Detect which cell encompasses the target text, then output its [X, Y] center coordinate. 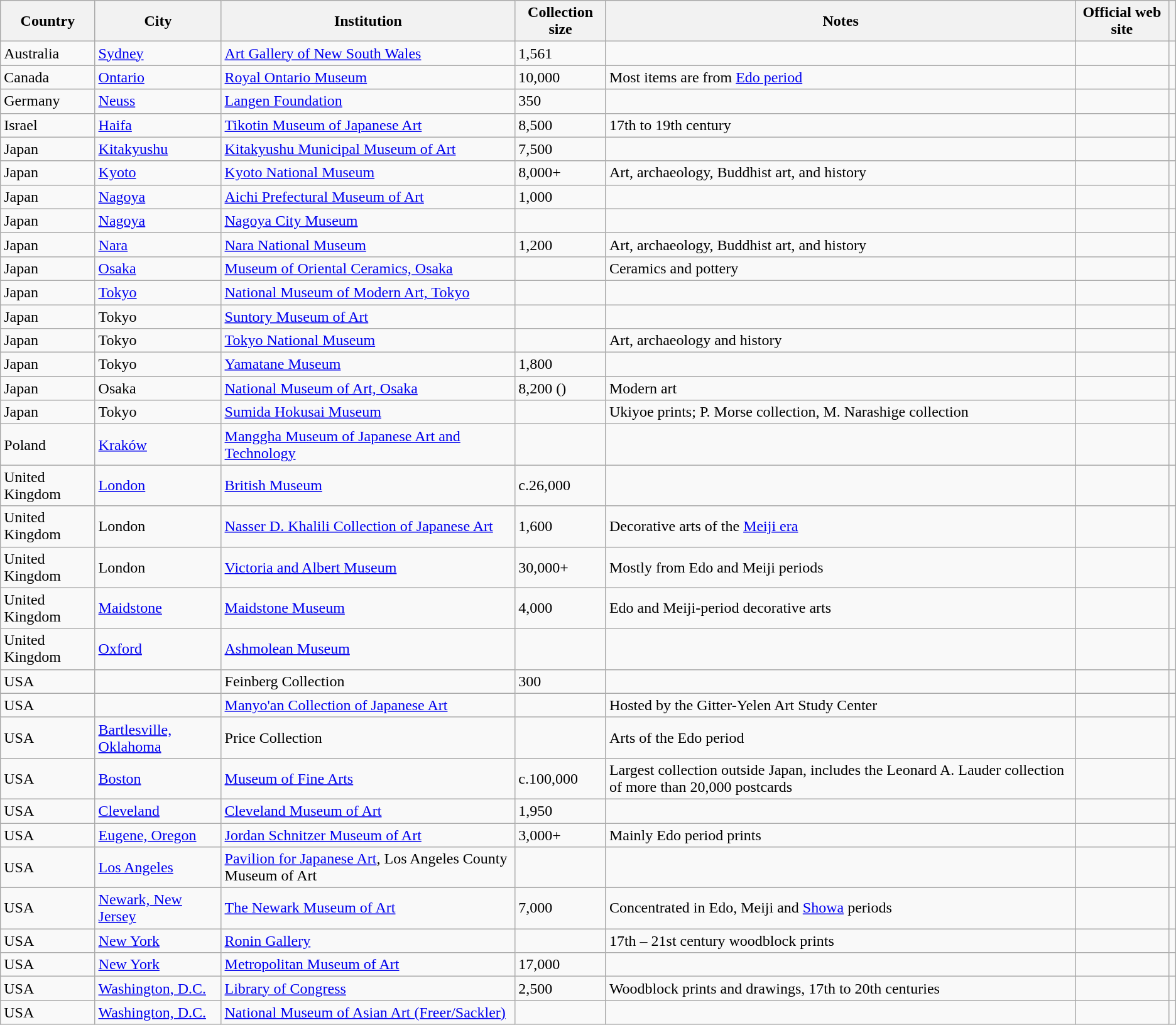
7,000 [560, 909]
Israel [48, 125]
Most items are from Edo period [841, 77]
2,500 [560, 989]
1,200 [560, 244]
Ukiyoe prints; P. Morse collection, M. Narashige collection [841, 412]
Langen Foundation [368, 101]
Ronin Gallery [368, 941]
Metropolitan Museum of Art [368, 965]
Jordan Schnitzer Museum of Art [368, 835]
Official web site [1122, 21]
Concentrated in Edo, Meiji and Showa periods [841, 909]
Canada [48, 77]
300 [560, 681]
Aichi Prefectural Museum of Art [368, 197]
4,000 [560, 608]
Pavilion for Japanese Art, Los Angeles County Museum of Art [368, 867]
Art Gallery of New South Wales [368, 53]
17th to 19th century [841, 125]
350 [560, 101]
The Newark Museum of Art [368, 909]
Tikotin Museum of Japanese Art [368, 125]
National Museum of Modern Art, Tokyo [368, 292]
c.26,000 [560, 485]
Kitakyushu [158, 149]
Country [48, 21]
Kyoto National Museum [368, 173]
Nagoya City Museum [368, 221]
Arts of the Edo period [841, 738]
National Museum of Asian Art (Freer/Sackler) [368, 1012]
Mainly Edo period prints [841, 835]
Nasser D. Khalili Collection of Japanese Art [368, 527]
c.100,000 [560, 778]
Notes [841, 21]
Collection size [560, 21]
Royal Ontario Museum [368, 77]
Feinberg Collection [368, 681]
Tokyo National Museum [368, 341]
City [158, 21]
Ontario [158, 77]
Yamatane Museum [368, 365]
Newark, New Jersey [158, 909]
1,950 [560, 811]
8,500 [560, 125]
Cleveland [158, 811]
1,600 [560, 527]
3,000+ [560, 835]
Sumida Hokusai Museum [368, 412]
Hosted by the Gitter-Yelen Art Study Center [841, 705]
Oxford [158, 649]
Largest collection outside Japan, includes the Leonard A. Lauder collection of more than 20,000 postcards [841, 778]
Woodblock prints and drawings, 17th to 20th centuries [841, 989]
Institution [368, 21]
Los Angeles [158, 867]
Suntory Museum of Art [368, 316]
Art, archaeology and history [841, 341]
1,000 [560, 197]
1,561 [560, 53]
Haifa [158, 125]
Kyoto [158, 173]
Nara [158, 244]
17,000 [560, 965]
8,000+ [560, 173]
7,500 [560, 149]
Maidstone [158, 608]
Cleveland Museum of Art [368, 811]
Maidstone Museum [368, 608]
Kitakyushu Municipal Museum of Art [368, 149]
17th – 21st century woodblock prints [841, 941]
Museum of Oriental Ceramics, Osaka [368, 268]
Library of Congress [368, 989]
Ashmolean Museum [368, 649]
Museum of Fine Arts [368, 778]
Edo and Meiji-period decorative arts [841, 608]
8,200 () [560, 388]
Price Collection [368, 738]
Modern art [841, 388]
Neuss [158, 101]
30,000+ [560, 567]
Ceramics and pottery [841, 268]
1,800 [560, 365]
Manggha Museum of Japanese Art and Technology [368, 445]
Kraków [158, 445]
National Museum of Art, Osaka [368, 388]
Eugene, Oregon [158, 835]
10,000 [560, 77]
Manyo'an Collection of Japanese Art [368, 705]
Victoria and Albert Museum [368, 567]
Decorative arts of the Meiji era [841, 527]
Germany [48, 101]
Australia [48, 53]
British Museum [368, 485]
Nara National Museum [368, 244]
Mostly from Edo and Meiji periods [841, 567]
Boston [158, 778]
Sydney [158, 53]
Poland [48, 445]
Bartlesville, Oklahoma [158, 738]
